Scan for the cell matching the given text and deliver its (x, y) coordinate at center. 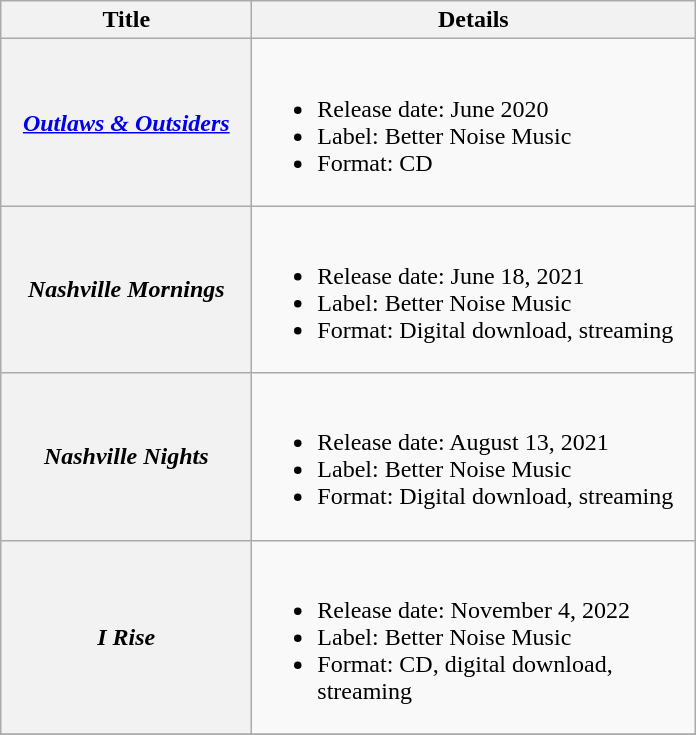
Release date: August 13, 2021Label: Better Noise MusicFormat: Digital download, streaming (474, 456)
Release date: June 18, 2021Label: Better Noise MusicFormat: Digital download, streaming (474, 290)
Release date: November 4, 2022Label: Better Noise MusicFormat: CD, digital download, streaming (474, 637)
Nashville Nights (126, 456)
Outlaws & Outsiders (126, 122)
Nashville Mornings (126, 290)
Details (474, 20)
I Rise (126, 637)
Title (126, 20)
Release date: June 2020Label: Better Noise MusicFormat: CD (474, 122)
